Find where the given text appears and provide that cell's center as (X, Y) coordinate. 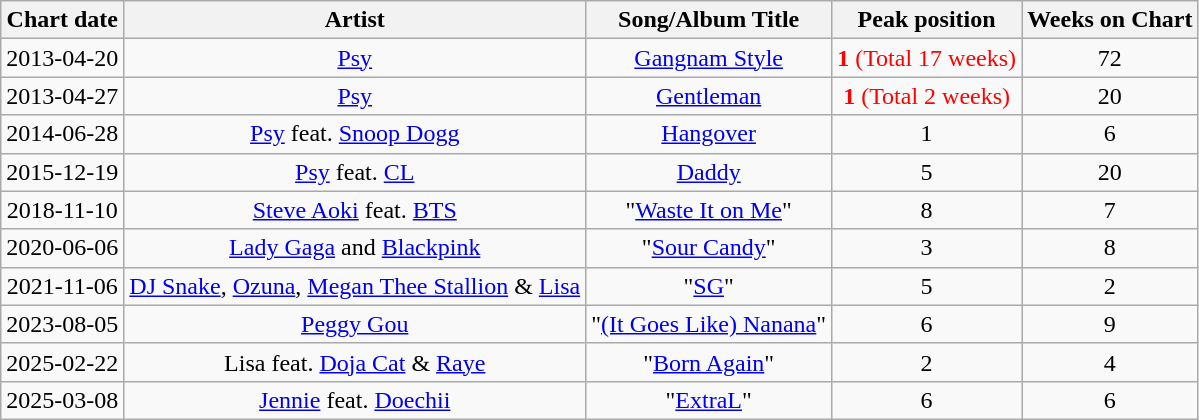
2025-03-08 (62, 400)
2021-11-06 (62, 286)
"ExtraL" (709, 400)
Gentleman (709, 96)
Peggy Gou (355, 324)
Gangnam Style (709, 58)
72 (1110, 58)
1 (Total 17 weeks) (927, 58)
Steve Aoki feat. BTS (355, 210)
Chart date (62, 20)
"Sour Candy" (709, 248)
9 (1110, 324)
Daddy (709, 172)
Psy feat. CL (355, 172)
"Waste It on Me" (709, 210)
Peak position (927, 20)
2023-08-05 (62, 324)
DJ Snake, Ozuna, Megan Thee Stallion & Lisa (355, 286)
Artist (355, 20)
2013-04-27 (62, 96)
2015-12-19 (62, 172)
3 (927, 248)
2014-06-28 (62, 134)
1 (927, 134)
2013-04-20 (62, 58)
2018-11-10 (62, 210)
Song/Album Title (709, 20)
"SG" (709, 286)
7 (1110, 210)
Weeks on Chart (1110, 20)
Lisa feat. Doja Cat & Raye (355, 362)
Lady Gaga and Blackpink (355, 248)
2025-02-22 (62, 362)
"Born Again" (709, 362)
Jennie feat. Doechii (355, 400)
2020-06-06 (62, 248)
1 (Total 2 weeks) (927, 96)
"(It Goes Like) Nanana" (709, 324)
Hangover (709, 134)
Psy feat. Snoop Dogg (355, 134)
4 (1110, 362)
